Determine the (X, Y) coordinate at the center of the cell enclosing the given text.  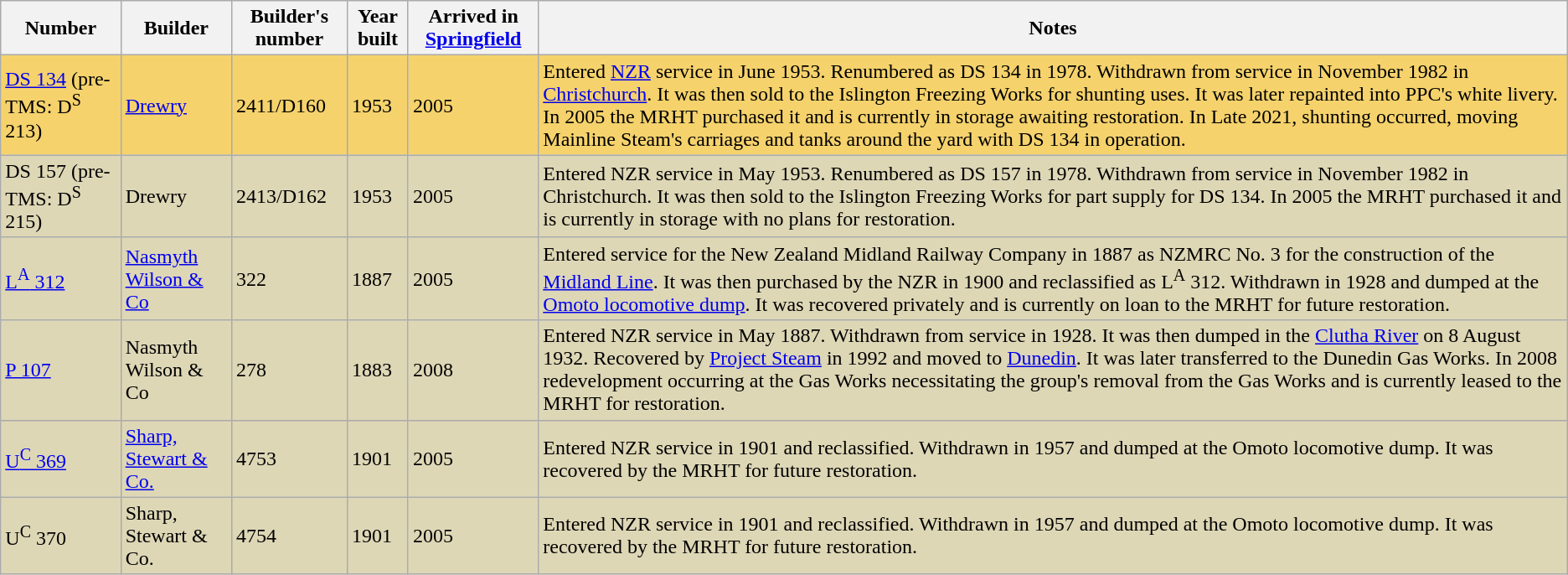
Arrived in Springfield (472, 28)
1887 (377, 278)
P 107 (60, 370)
4754 (289, 536)
UC 370 (60, 536)
DS 157 (pre-TMS: DS 215) (60, 196)
322 (289, 278)
Builder's number (289, 28)
Year built (377, 28)
Builder (176, 28)
LA 312 (60, 278)
4753 (289, 458)
2008 (472, 370)
2413/D162 (289, 196)
UC 369 (60, 458)
278 (289, 370)
1883 (377, 370)
DS 134 (pre-TMS: DS 213) (60, 106)
Number (60, 28)
2411/D160 (289, 106)
Notes (1053, 28)
